Provide the [x, y] coordinate of the cell's center where the given text is located.  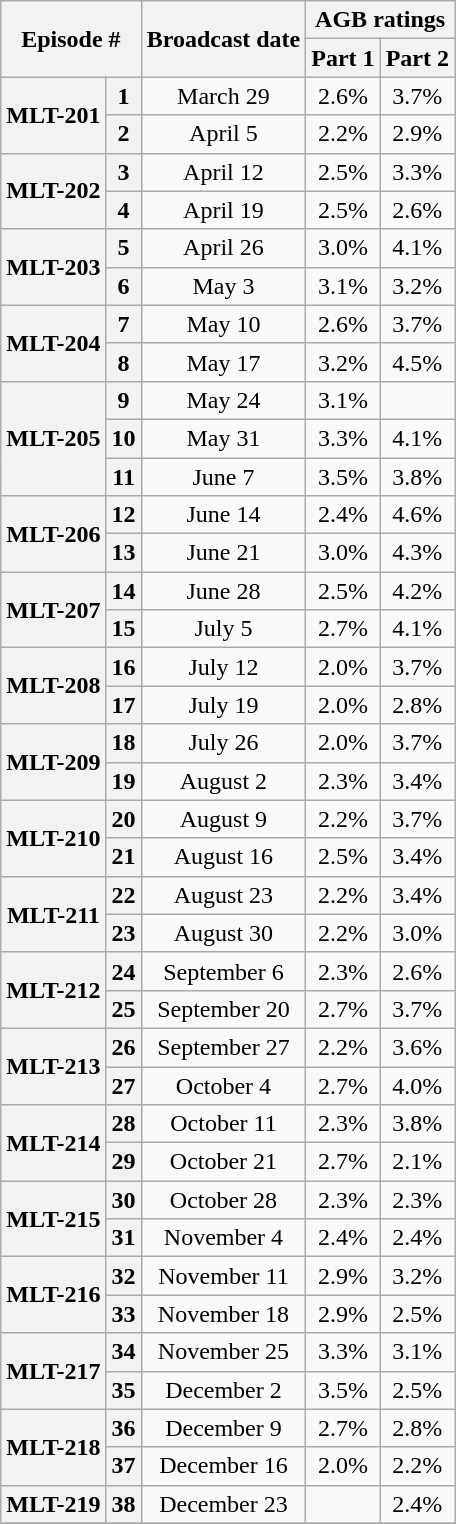
14 [124, 591]
July 26 [224, 743]
August 23 [224, 895]
April 19 [224, 210]
5 [124, 248]
8 [124, 362]
20 [124, 819]
2 [124, 134]
4.2% [417, 591]
May 3 [224, 286]
MLT-209 [54, 762]
MLT-215 [54, 1219]
MLT-217 [54, 1371]
MLT-203 [54, 267]
December 2 [224, 1390]
21 [124, 857]
1 [124, 96]
August 2 [224, 781]
Episode # [71, 39]
38 [124, 1504]
MLT-212 [54, 990]
June 7 [224, 477]
MLT-216 [54, 1295]
October 21 [224, 1162]
29 [124, 1162]
MLT-208 [54, 686]
MLT-213 [54, 1066]
April 5 [224, 134]
MLT-201 [54, 115]
October 11 [224, 1124]
June 21 [224, 553]
October 28 [224, 1200]
December 23 [224, 1504]
July 19 [224, 705]
May 10 [224, 324]
3.6% [417, 1047]
MLT-210 [54, 838]
4.6% [417, 515]
35 [124, 1390]
Broadcast date [224, 39]
24 [124, 971]
MLT-219 [54, 1504]
12 [124, 515]
31 [124, 1238]
25 [124, 1009]
AGB ratings [380, 20]
October 4 [224, 1085]
July 12 [224, 667]
6 [124, 286]
4.5% [417, 362]
June 28 [224, 591]
July 5 [224, 629]
September 27 [224, 1047]
28 [124, 1124]
4.0% [417, 1085]
32 [124, 1276]
3 [124, 172]
November 4 [224, 1238]
August 30 [224, 933]
April 26 [224, 248]
May 17 [224, 362]
May 24 [224, 400]
30 [124, 1200]
MLT-214 [54, 1143]
December 9 [224, 1428]
27 [124, 1085]
MLT-205 [54, 438]
MLT-204 [54, 343]
13 [124, 553]
26 [124, 1047]
MLT-218 [54, 1447]
18 [124, 743]
22 [124, 895]
34 [124, 1352]
37 [124, 1466]
15 [124, 629]
August 16 [224, 857]
May 31 [224, 438]
36 [124, 1428]
August 9 [224, 819]
17 [124, 705]
April 12 [224, 172]
MLT-206 [54, 534]
June 14 [224, 515]
November 25 [224, 1352]
7 [124, 324]
September 20 [224, 1009]
MLT-202 [54, 191]
Part 1 [343, 58]
November 11 [224, 1276]
4.3% [417, 553]
4 [124, 210]
MLT-211 [54, 914]
September 6 [224, 971]
33 [124, 1314]
10 [124, 438]
19 [124, 781]
11 [124, 477]
November 18 [224, 1314]
Part 2 [417, 58]
9 [124, 400]
March 29 [224, 96]
December 16 [224, 1466]
2.1% [417, 1162]
16 [124, 667]
MLT-207 [54, 610]
23 [124, 933]
